Extract the (x, y) coordinate from the center of the cell holding the provided text.  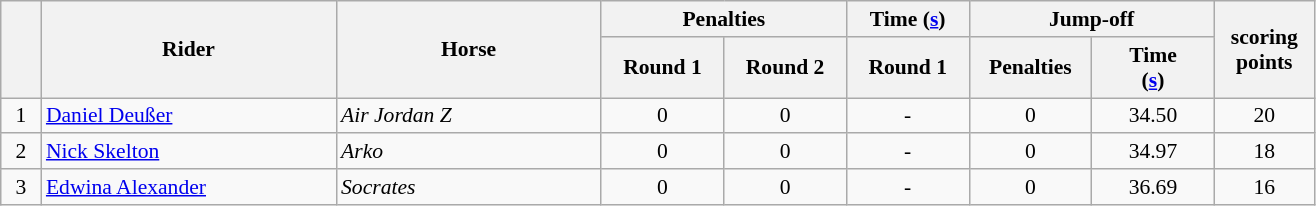
Rider (188, 50)
18 (1264, 152)
Jump-off (1092, 19)
3 (21, 187)
Round 2 (786, 68)
36.69 (1154, 187)
Air Jordan Z (468, 116)
Socrates (468, 187)
34.97 (1154, 152)
20 (1264, 116)
Arko (468, 152)
2 (21, 152)
Nick Skelton (188, 152)
1 (21, 116)
Time(s) (1154, 68)
Horse (468, 50)
34.50 (1154, 116)
Edwina Alexander (188, 187)
scoringpoints (1264, 50)
16 (1264, 187)
Daniel Deußer (188, 116)
Time (s) (908, 19)
